Provide the (x, y) coordinate of the cell's center where the given text is located.  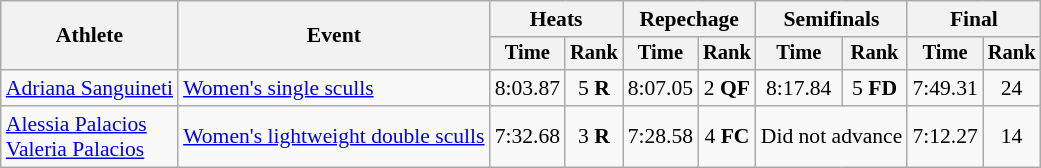
Repechage (690, 19)
24 (1012, 88)
Heats (556, 19)
7:49.31 (944, 88)
Final (974, 19)
8:17.84 (799, 88)
5 FD (875, 88)
7:28.58 (660, 136)
7:32.68 (528, 136)
Women's single sculls (334, 88)
Alessia PalaciosValeria Palacios (90, 136)
Semifinals (832, 19)
Adriana Sanguineti (90, 88)
Did not advance (832, 136)
4 FC (727, 136)
7:12.27 (944, 136)
14 (1012, 136)
Athlete (90, 36)
8:03.87 (528, 88)
2 QF (727, 88)
Women's lightweight double sculls (334, 136)
5 R (594, 88)
Event (334, 36)
8:07.05 (660, 88)
3 R (594, 136)
